Pinpoint the cell where the given text exists, returning its [x, y] midpoint coordinate. 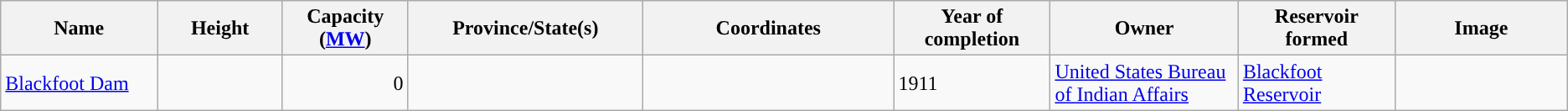
Capacity (MW) [345, 29]
Province/State(s) [526, 29]
United States Bureau of Indian Affairs [1144, 82]
Owner [1144, 29]
Blackfoot Dam [79, 82]
Image [1481, 29]
0 [345, 82]
Year of completion [972, 29]
Reservoir formed [1317, 29]
Blackfoot Reservoir [1317, 82]
Name [79, 29]
1911 [972, 82]
Height [220, 29]
Coordinates [769, 29]
